Return [x, y] of the center of cell containing provided text 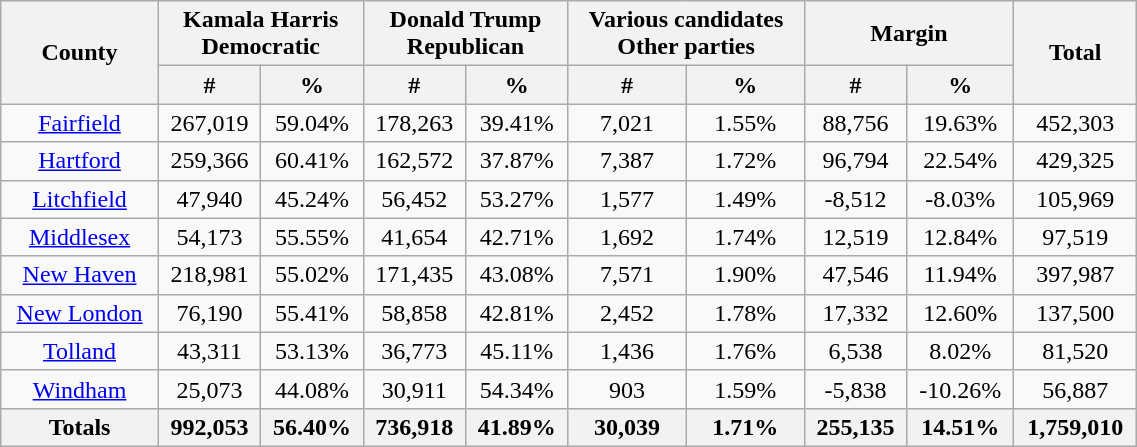
992,053 [209, 427]
Various candidatesOther parties [686, 34]
218,981 [209, 275]
1,577 [627, 199]
12.60% [960, 313]
1.90% [745, 275]
Totals [80, 427]
17,332 [855, 313]
25,073 [209, 389]
53.13% [312, 351]
12,519 [855, 237]
1.59% [745, 389]
-8,512 [855, 199]
-8.03% [960, 199]
267,019 [209, 123]
56,452 [414, 199]
-5,838 [855, 389]
Middlesex [80, 237]
397,987 [1076, 275]
43.08% [517, 275]
1,436 [627, 351]
56.40% [312, 427]
Margin [908, 34]
Total [1076, 52]
42.71% [517, 237]
30,039 [627, 427]
22.54% [960, 161]
2,452 [627, 313]
1.72% [745, 161]
Hartford [80, 161]
59.04% [312, 123]
137,500 [1076, 313]
45.24% [312, 199]
1.74% [745, 237]
55.02% [312, 275]
47,546 [855, 275]
255,135 [855, 427]
6,538 [855, 351]
81,520 [1076, 351]
259,366 [209, 161]
429,325 [1076, 161]
54,173 [209, 237]
42.81% [517, 313]
162,572 [414, 161]
-10.26% [960, 389]
903 [627, 389]
53.27% [517, 199]
37.87% [517, 161]
7,021 [627, 123]
1.78% [745, 313]
105,969 [1076, 199]
7,387 [627, 161]
96,794 [855, 161]
43,311 [209, 351]
41.89% [517, 427]
178,263 [414, 123]
1.71% [745, 427]
12.84% [960, 237]
New London [80, 313]
39.41% [517, 123]
171,435 [414, 275]
55.55% [312, 237]
76,190 [209, 313]
Windham [80, 389]
1.49% [745, 199]
1.55% [745, 123]
8.02% [960, 351]
Tolland [80, 351]
1.76% [745, 351]
60.41% [312, 161]
36,773 [414, 351]
County [80, 52]
Kamala HarrisDemocratic [260, 34]
19.63% [960, 123]
1,759,010 [1076, 427]
736,918 [414, 427]
47,940 [209, 199]
Fairfield [80, 123]
44.08% [312, 389]
7,571 [627, 275]
14.51% [960, 427]
88,756 [855, 123]
11.94% [960, 275]
56,887 [1076, 389]
30,911 [414, 389]
New Haven [80, 275]
45.11% [517, 351]
54.34% [517, 389]
Donald TrumpRepublican [466, 34]
55.41% [312, 313]
58,858 [414, 313]
97,519 [1076, 237]
Litchfield [80, 199]
41,654 [414, 237]
452,303 [1076, 123]
1,692 [627, 237]
